Return (x, y) of the center of cell containing provided text 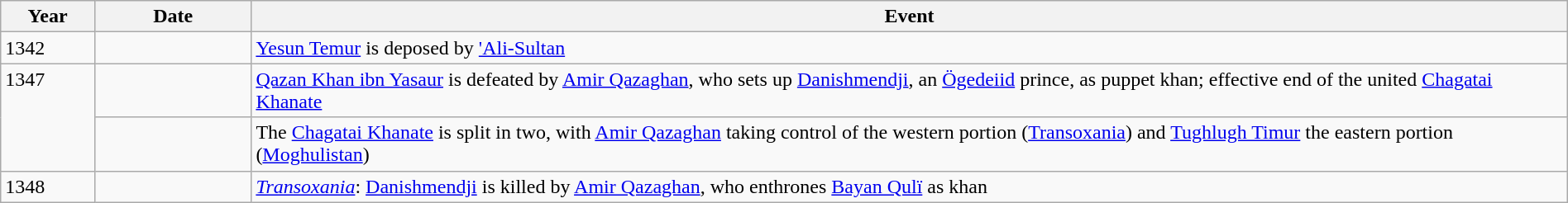
Event (910, 17)
Date (172, 17)
Yesun Temur is deposed by 'Ali-Sultan (910, 48)
1347 (48, 117)
1342 (48, 48)
Transoxania: Danishmendji is killed by Amir Qazaghan, who enthrones Bayan Qulï as khan (910, 186)
1348 (48, 186)
Year (48, 17)
